Determine the (X, Y) coordinate at the center of the cell enclosing the given text.  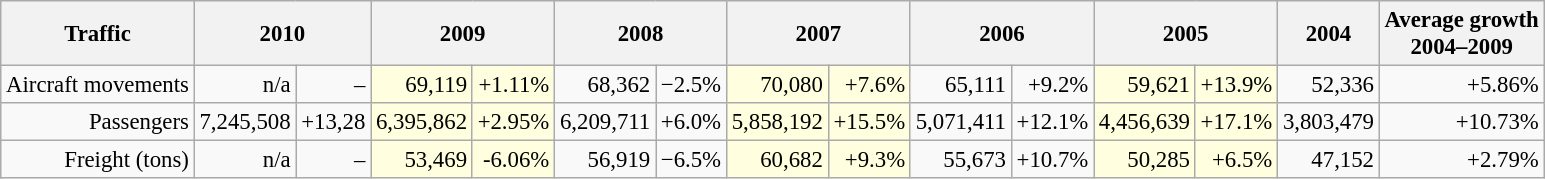
+2.79% (1462, 160)
2004 (1329, 34)
2009 (463, 34)
+13.9% (1236, 85)
+6.0% (692, 122)
47,152 (1329, 160)
2008 (641, 34)
69,119 (422, 85)
6,209,711 (606, 122)
65,111 (960, 85)
+13,28 (334, 122)
+7.6% (869, 85)
4,456,639 (1145, 122)
+1.11% (513, 85)
56,919 (606, 160)
53,469 (422, 160)
+5.86% (1462, 85)
+9.2% (1052, 85)
5,858,192 (777, 122)
6,395,862 (422, 122)
2005 (1186, 34)
55,673 (960, 160)
−6.5% (692, 160)
+17.1% (1236, 122)
Traffic (98, 34)
70,080 (777, 85)
+15.5% (869, 122)
+10.7% (1052, 160)
60,682 (777, 160)
+2.95% (513, 122)
Average growth2004–2009 (1462, 34)
2007 (818, 34)
Passengers (98, 122)
2006 (1002, 34)
59,621 (1145, 85)
50,285 (1145, 160)
68,362 (606, 85)
Freight (tons) (98, 160)
+10.73% (1462, 122)
3,803,479 (1329, 122)
2010 (282, 34)
Aircraft movements (98, 85)
-6.06% (513, 160)
5,071,411 (960, 122)
+6.5% (1236, 160)
7,245,508 (245, 122)
+12.1% (1052, 122)
−2.5% (692, 85)
+9.3% (869, 160)
52,336 (1329, 85)
